Find where the given text appears and provide that cell's center as [x, y] coordinate. 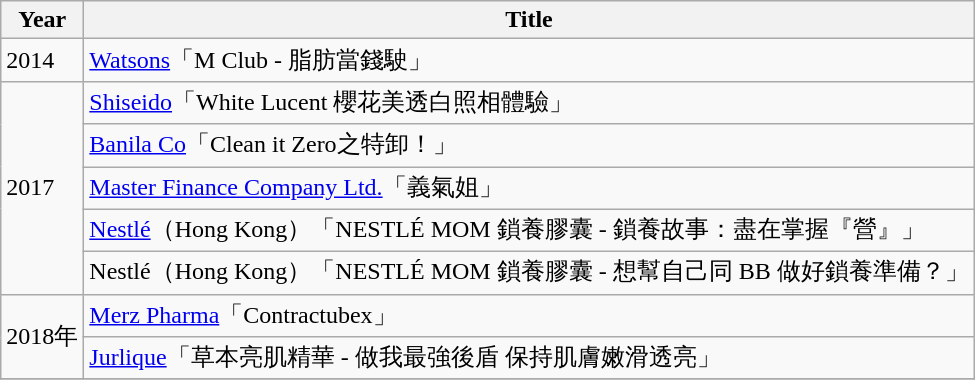
Title [529, 20]
Banila Co「Clean it Zero之特卸！」 [529, 146]
2018年 [42, 336]
Shiseido「White Lucent 櫻花美透白照相體驗」 [529, 102]
Year [42, 20]
Watsons「M Club - 脂肪當錢駛」 [529, 60]
Nestlé（Hong Kong）「NESTLÉ MOM 鎖養膠囊 - 想幫自己同 BB 做好鎖養準備？」 [529, 274]
2017 [42, 188]
Merz Pharma「Contractubex」 [529, 316]
Master Finance Company Ltd.「義氣姐」 [529, 188]
2014 [42, 60]
Nestlé（Hong Kong）「NESTLÉ MOM 鎖養膠囊 - 鎖養故事：盡在掌握『營』」 [529, 230]
Jurlique「草本亮肌精華 - 做我最強後盾 保持肌膚嫩滑透亮」 [529, 358]
